Extract the [x, y] coordinate from the center of the cell holding the provided text.  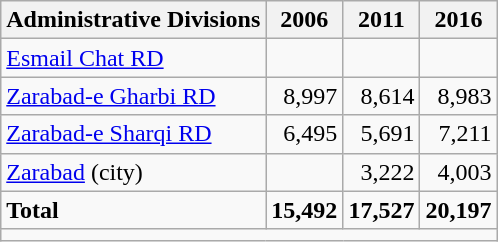
4,003 [458, 172]
Zarabad-e Sharqi RD [134, 134]
2016 [458, 20]
5,691 [382, 134]
15,492 [304, 210]
8,997 [304, 96]
7,211 [458, 134]
Esmail Chat RD [134, 58]
8,614 [382, 96]
2006 [304, 20]
Total [134, 210]
17,527 [382, 210]
8,983 [458, 96]
Zarabad (city) [134, 172]
Zarabad-e Gharbi RD [134, 96]
3,222 [382, 172]
6,495 [304, 134]
20,197 [458, 210]
2011 [382, 20]
Administrative Divisions [134, 20]
